Search for the cell housing the specified text and yield its [x, y] center coordinate. 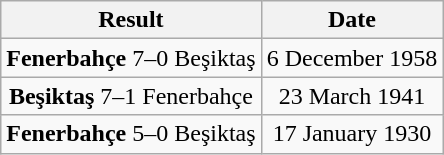
6 December 1958 [352, 58]
Result [131, 20]
Fenerbahçe 5–0 Beşiktaş [131, 134]
Fenerbahçe 7–0 Beşiktaş [131, 58]
Date [352, 20]
23 March 1941 [352, 96]
Beşiktaş 7–1 Fenerbahçe [131, 96]
17 January 1930 [352, 134]
